Identify which cell holds the provided text, then report its [X, Y] central coordinate. 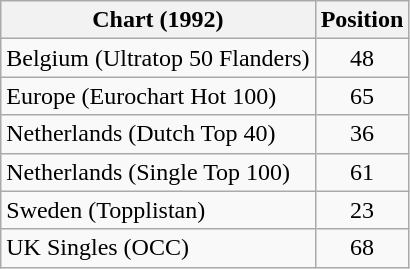
Belgium (Ultratop 50 Flanders) [158, 58]
68 [362, 248]
Netherlands (Single Top 100) [158, 172]
65 [362, 96]
Netherlands (Dutch Top 40) [158, 134]
36 [362, 134]
UK Singles (OCC) [158, 248]
Position [362, 20]
23 [362, 210]
Europe (Eurochart Hot 100) [158, 96]
48 [362, 58]
Sweden (Topplistan) [158, 210]
61 [362, 172]
Chart (1992) [158, 20]
